Return the (X, Y) coordinate for the center point of the cell that contains the specified text.  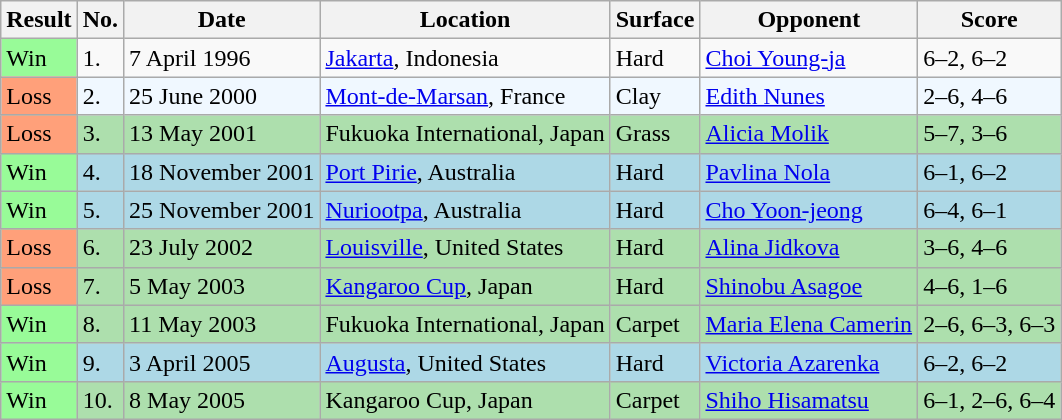
Louisville, United States (465, 248)
2. (100, 96)
7 April 1996 (222, 58)
Shiho Hisamatsu (809, 400)
11 May 2003 (222, 324)
13 May 2001 (222, 134)
6–1, 2–6, 6–4 (990, 400)
Location (465, 20)
5–7, 3–6 (990, 134)
Clay (655, 96)
No. (100, 20)
Shinobu Asagoe (809, 286)
23 July 2002 (222, 248)
Mont-de-Marsan, France (465, 96)
Nuriootpa, Australia (465, 210)
Choi Young-ja (809, 58)
Alicia Molik (809, 134)
Port Pirie, Australia (465, 172)
Result (39, 20)
Maria Elena Camerin (809, 324)
10. (100, 400)
5. (100, 210)
Opponent (809, 20)
1. (100, 58)
Date (222, 20)
2–6, 6–3, 6–3 (990, 324)
18 November 2001 (222, 172)
Augusta, United States (465, 362)
25 November 2001 (222, 210)
9. (100, 362)
6–1, 6–2 (990, 172)
Alina Jidkova (809, 248)
8. (100, 324)
Victoria Azarenka (809, 362)
6–4, 6–1 (990, 210)
3–6, 4–6 (990, 248)
4–6, 1–6 (990, 286)
Pavlina Nola (809, 172)
5 May 2003 (222, 286)
8 May 2005 (222, 400)
Cho Yoon-jeong (809, 210)
Edith Nunes (809, 96)
6. (100, 248)
2–6, 4–6 (990, 96)
Jakarta, Indonesia (465, 58)
7. (100, 286)
25 June 2000 (222, 96)
4. (100, 172)
3 April 2005 (222, 362)
Score (990, 20)
Grass (655, 134)
Surface (655, 20)
3. (100, 134)
